Output the [X, Y] coordinate of the center of the cell containing the given text.  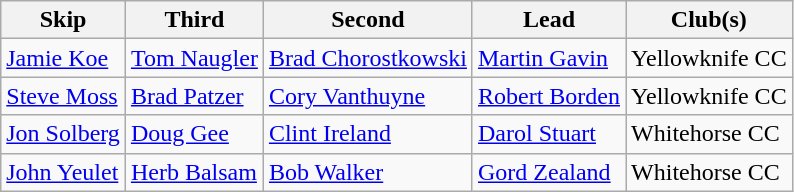
John Yeulet [64, 172]
Brad Chorostkowski [368, 58]
Robert Borden [548, 96]
Herb Balsam [194, 172]
Club(s) [710, 20]
Bob Walker [368, 172]
Brad Patzer [194, 96]
Tom Naugler [194, 58]
Skip [64, 20]
Steve Moss [64, 96]
Lead [548, 20]
Jamie Koe [64, 58]
Cory Vanthuyne [368, 96]
Gord Zealand [548, 172]
Jon Solberg [64, 134]
Second [368, 20]
Clint Ireland [368, 134]
Doug Gee [194, 134]
Darol Stuart [548, 134]
Third [194, 20]
Martin Gavin [548, 58]
